Locate the cell with the specified text and output its (X, Y) center coordinate. 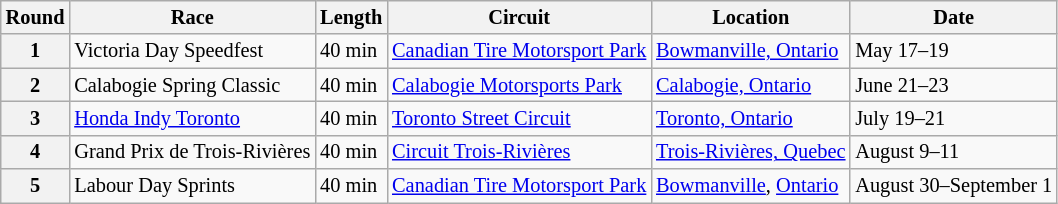
Grand Prix de Trois-Rivières (192, 152)
Round (36, 17)
Circuit (519, 17)
1 (36, 51)
July 19–21 (954, 118)
May 17–19 (954, 51)
Calabogie Spring Classic (192, 85)
Toronto Street Circuit (519, 118)
4 (36, 152)
Honda Indy Toronto (192, 118)
2 (36, 85)
Race (192, 17)
Labour Day Sprints (192, 186)
August 9–11 (954, 152)
Calabogie, Ontario (750, 85)
3 (36, 118)
5 (36, 186)
June 21–23 (954, 85)
Length (351, 17)
Date (954, 17)
Trois-Rivières, Quebec (750, 152)
Toronto, Ontario (750, 118)
Calabogie Motorsports Park (519, 85)
Location (750, 17)
Victoria Day Speedfest (192, 51)
August 30–September 1 (954, 186)
Circuit Trois-Rivières (519, 152)
